Return the [X, Y] coordinate for the center point of the cell that contains the specified text.  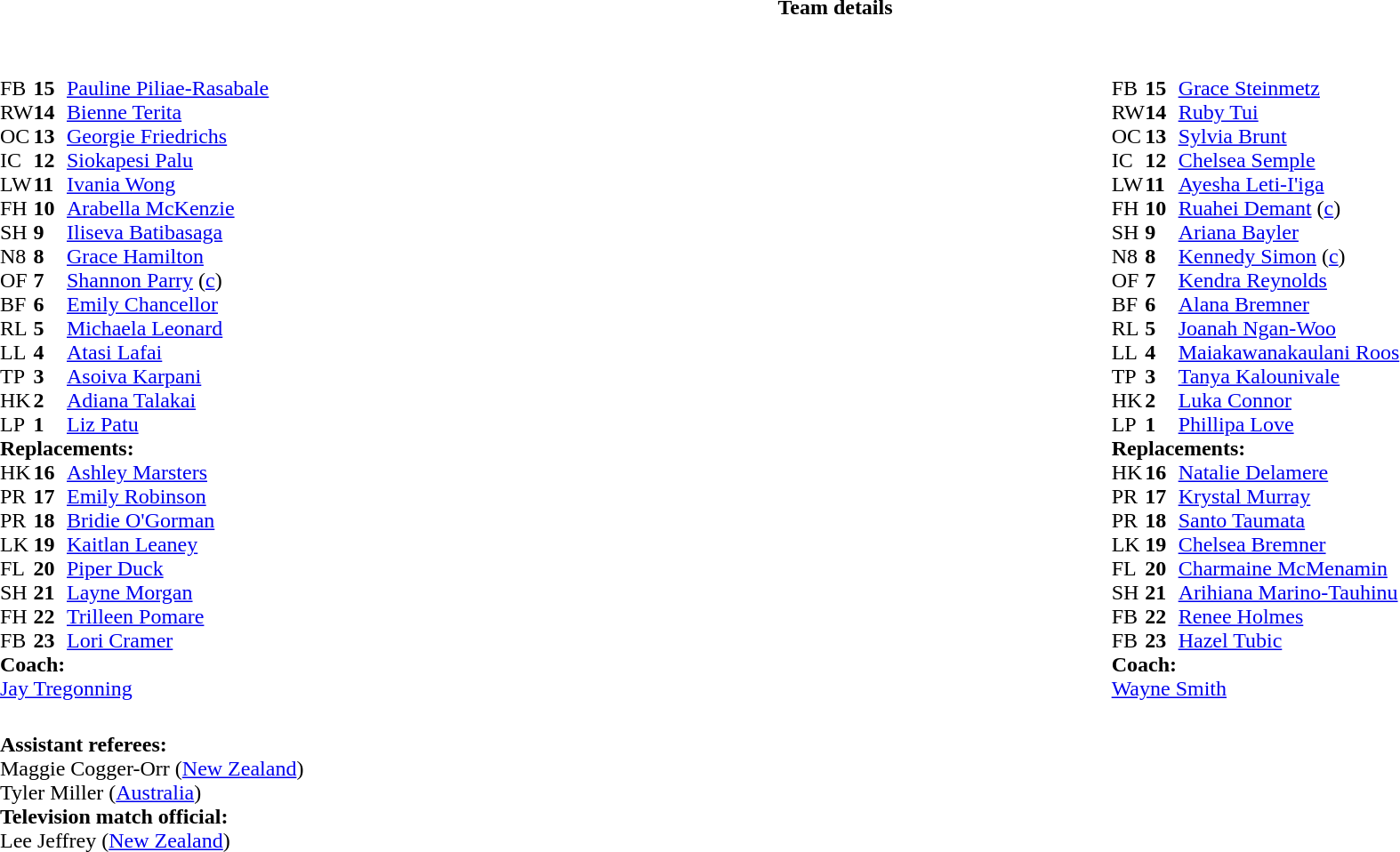
Grace Hamilton [167, 256]
Bridie O'Gorman [167, 521]
Chelsea Bremner [1290, 544]
Layne Morgan [167, 592]
Tanya Kalounivale [1290, 377]
Chelsea Semple [1290, 160]
Ariana Bayler [1290, 233]
Pauline Piliae-Rasabale [167, 89]
Shannon Parry (c) [167, 281]
Grace Steinmetz [1290, 89]
Charmaine McMenamin [1290, 569]
Wayne Smith [1256, 688]
Maiakawanakaulani Roos [1290, 352]
Emily Robinson [167, 496]
Jay Tregonning [134, 688]
Krystal Murray [1290, 496]
Michaela Leonard [167, 329]
Adiana Talakai [167, 400]
Hazel Tubic [1290, 640]
Iliseva Batibasaga [167, 233]
Piper Duck [167, 569]
Ruahei Demant (c) [1290, 208]
Luka Connor [1290, 400]
Phillipa Love [1290, 425]
Liz Patu [167, 425]
Joanah Ngan-Woo [1290, 329]
Emily Chancellor [167, 304]
Ashley Marsters [167, 473]
Siokapesi Palu [167, 160]
Kennedy Simon (c) [1290, 256]
Trilleen Pomare [167, 617]
Alana Bremner [1290, 304]
Ruby Tui [1290, 112]
Renee Holmes [1290, 617]
Sylvia Brunt [1290, 137]
Lori Cramer [167, 640]
Georgie Friedrichs [167, 137]
Kendra Reynolds [1290, 281]
Ivania Wong [167, 185]
Ayesha Leti-I'iga [1290, 185]
Santo Taumata [1290, 521]
Atasi Lafai [167, 352]
Bienne Terita [167, 112]
Natalie Delamere [1290, 473]
Arihiana Marino-Tauhinu [1290, 592]
Kaitlan Leaney [167, 544]
Asoiva Karpani [167, 377]
Arabella McKenzie [167, 208]
